Provide the [X, Y] coordinate of the cell's center where the given text is located.  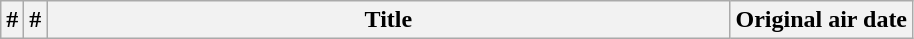
Original air date [822, 20]
Title [388, 20]
